Determine the [X, Y] coordinate at the center of the cell enclosing the given text.  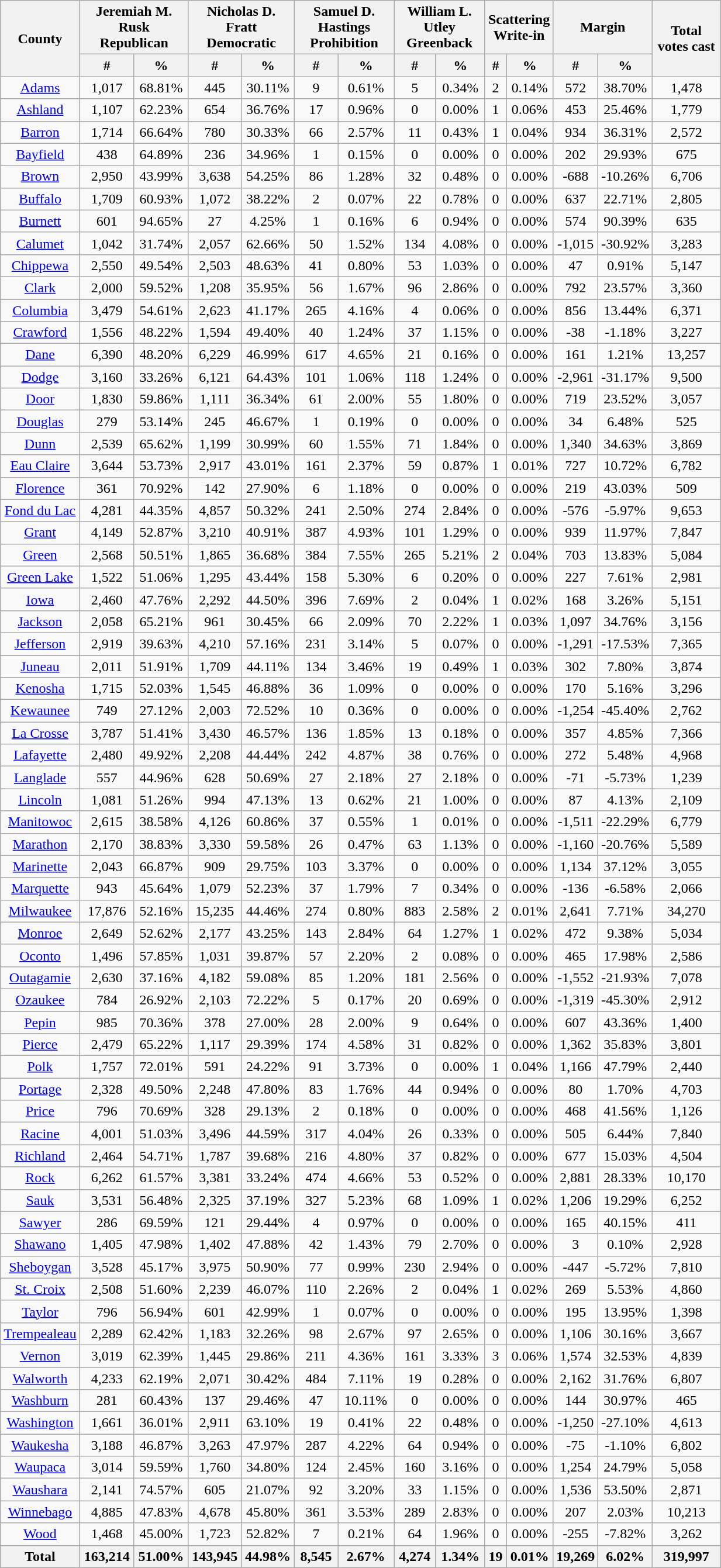
7.61% [626, 577]
468 [575, 1111]
38.70% [626, 88]
-1,291 [575, 644]
County [40, 39]
2.26% [366, 1289]
1.85% [366, 733]
484 [316, 1378]
6,807 [686, 1378]
46.07% [268, 1289]
4.08% [460, 243]
2,928 [686, 1245]
6,371 [686, 310]
-447 [575, 1267]
57.85% [161, 955]
34.80% [268, 1467]
378 [215, 1023]
1,714 [106, 132]
70.92% [161, 488]
2,103 [215, 1000]
30.16% [626, 1334]
-1,254 [575, 711]
654 [215, 110]
7,840 [686, 1134]
51.91% [161, 666]
59 [415, 466]
Price [40, 1111]
1.55% [366, 444]
10 [316, 711]
3,496 [215, 1134]
15,235 [215, 911]
Samuel D. HastingsProhibition [344, 27]
-30.92% [626, 243]
1,031 [215, 955]
-7.82% [626, 1534]
3,263 [215, 1445]
Buffalo [40, 199]
2,981 [686, 577]
46.87% [161, 1445]
11 [415, 132]
160 [415, 1467]
3,262 [686, 1534]
31.76% [626, 1378]
37.12% [626, 866]
Portage [40, 1089]
Wood [40, 1534]
1,107 [106, 110]
48.22% [161, 333]
50.90% [268, 1267]
411 [686, 1222]
207 [575, 1512]
34.96% [268, 154]
3,055 [686, 866]
63 [415, 844]
2,248 [215, 1089]
211 [316, 1356]
60.43% [161, 1401]
780 [215, 132]
48.63% [268, 265]
2.03% [626, 1512]
110 [316, 1289]
Green [40, 555]
15.03% [626, 1156]
49.40% [268, 333]
56.94% [161, 1311]
6,229 [215, 355]
1,865 [215, 555]
165 [575, 1222]
Milwaukee [40, 911]
Ashland [40, 110]
96 [415, 288]
La Crosse [40, 733]
Door [40, 399]
47.83% [161, 1512]
7.71% [626, 911]
3,667 [686, 1334]
3,283 [686, 243]
1,760 [215, 1467]
Pepin [40, 1023]
1,117 [215, 1045]
2,917 [215, 466]
0.10% [626, 1245]
63.10% [268, 1423]
0.19% [366, 422]
33 [415, 1490]
4,001 [106, 1134]
-576 [575, 510]
30.33% [268, 132]
3.16% [460, 1467]
43.03% [626, 488]
453 [575, 110]
4,860 [686, 1289]
0.69% [460, 1000]
53.73% [161, 466]
1.43% [366, 1245]
41.17% [268, 310]
1,206 [575, 1200]
32.26% [268, 1334]
2,289 [106, 1334]
54.71% [161, 1156]
10,170 [686, 1178]
38 [415, 755]
-17.53% [626, 644]
Calumet [40, 243]
792 [575, 288]
19.29% [626, 1200]
3,381 [215, 1178]
Kenosha [40, 689]
6,121 [215, 377]
45.17% [161, 1267]
11.97% [626, 533]
-136 [575, 889]
637 [575, 199]
2,066 [686, 889]
1.70% [626, 1089]
2,003 [215, 711]
46.99% [268, 355]
3,156 [686, 621]
52.62% [161, 933]
Marathon [40, 844]
37.19% [268, 1200]
-21.93% [626, 978]
0.99% [366, 1267]
Lincoln [40, 800]
Lafayette [40, 755]
3,479 [106, 310]
3,528 [106, 1267]
85 [316, 978]
-5.72% [626, 1267]
65.21% [161, 621]
4,703 [686, 1089]
3,787 [106, 733]
4,281 [106, 510]
438 [106, 154]
65.62% [161, 444]
50.32% [268, 510]
1,166 [575, 1067]
3,160 [106, 377]
4,233 [106, 1378]
591 [215, 1067]
1,574 [575, 1356]
2.56% [460, 978]
4.58% [366, 1045]
4.87% [366, 755]
2,208 [215, 755]
51.00% [161, 1556]
1,208 [215, 288]
319,997 [686, 1556]
2.65% [460, 1334]
784 [106, 1000]
472 [575, 933]
6,779 [686, 822]
52.23% [268, 889]
24.79% [626, 1467]
47.80% [268, 1089]
36.68% [268, 555]
-22.29% [626, 822]
86 [316, 177]
Richland [40, 1156]
1,079 [215, 889]
1,017 [106, 88]
29.75% [268, 866]
2,071 [215, 1378]
Bayfield [40, 154]
961 [215, 621]
3,296 [686, 689]
70.69% [161, 1111]
25.46% [626, 110]
2,539 [106, 444]
703 [575, 555]
77 [316, 1267]
-255 [575, 1534]
1.28% [366, 177]
4.80% [366, 1156]
Manitowoc [40, 822]
4.65% [366, 355]
72.22% [268, 1000]
42.99% [268, 1311]
4,968 [686, 755]
281 [106, 1401]
144 [575, 1401]
59.86% [161, 399]
Pierce [40, 1045]
396 [316, 599]
574 [575, 221]
98 [316, 1334]
Jeremiah M. RuskRepublican [134, 27]
0.43% [460, 132]
Dunn [40, 444]
2,630 [106, 978]
44.46% [268, 911]
943 [106, 889]
Sheboygan [40, 1267]
181 [415, 978]
Brown [40, 177]
3,869 [686, 444]
2,000 [106, 288]
47.76% [161, 599]
9,500 [686, 377]
2,550 [106, 265]
0.55% [366, 822]
4,678 [215, 1512]
Total [40, 1556]
29.13% [268, 1111]
-1,250 [575, 1423]
52.87% [161, 533]
2.45% [366, 1467]
1.03% [460, 265]
0.78% [460, 199]
-71 [575, 778]
9.38% [626, 933]
41.56% [626, 1111]
3,210 [215, 533]
3,057 [686, 399]
-1,015 [575, 243]
59.58% [268, 844]
-75 [575, 1445]
47.88% [268, 1245]
1,445 [215, 1356]
4.16% [366, 310]
Fond du Lac [40, 510]
47.79% [626, 1067]
1,106 [575, 1334]
45.64% [161, 889]
Douglas [40, 422]
-1,160 [575, 844]
4,839 [686, 1356]
505 [575, 1134]
2,912 [686, 1000]
227 [575, 577]
2,950 [106, 177]
1.20% [366, 978]
2,615 [106, 822]
727 [575, 466]
1.52% [366, 243]
4,857 [215, 510]
36.34% [268, 399]
269 [575, 1289]
57.16% [268, 644]
2,762 [686, 711]
0.28% [460, 1378]
49.92% [161, 755]
51.03% [161, 1134]
28 [316, 1023]
29.39% [268, 1045]
939 [575, 533]
1,183 [215, 1334]
2.83% [460, 1512]
Oconto [40, 955]
2,043 [106, 866]
103 [316, 866]
53.50% [626, 1490]
2.70% [460, 1245]
56 [316, 288]
17 [316, 110]
35.95% [268, 288]
Green Lake [40, 577]
2,911 [215, 1423]
Winnebago [40, 1512]
2.58% [460, 911]
2,325 [215, 1200]
-45.40% [626, 711]
29.86% [268, 1356]
Outagamie [40, 978]
1,254 [575, 1467]
60.86% [268, 822]
357 [575, 733]
0.33% [460, 1134]
2,586 [686, 955]
9,653 [686, 510]
-1,511 [575, 822]
2,649 [106, 933]
242 [316, 755]
317 [316, 1134]
0.14% [530, 88]
28.33% [626, 1178]
286 [106, 1222]
0.17% [366, 1000]
1,081 [106, 800]
43.25% [268, 933]
1,400 [686, 1023]
4.85% [626, 733]
1,097 [575, 621]
3.14% [366, 644]
1.67% [366, 288]
44.11% [268, 666]
1,536 [575, 1490]
7,078 [686, 978]
3,188 [106, 1445]
7.69% [366, 599]
2,057 [215, 243]
13,257 [686, 355]
William L. UtleyGreenback [440, 27]
5.53% [626, 1289]
4,126 [215, 822]
1.84% [460, 444]
1,239 [686, 778]
2,881 [575, 1178]
47.98% [161, 1245]
1,757 [106, 1067]
2,177 [215, 933]
2,292 [215, 599]
36.31% [626, 132]
43.99% [161, 177]
Barron [40, 132]
50.69% [268, 778]
0.52% [460, 1178]
5,589 [686, 844]
1,126 [686, 1111]
Nicholas D. FrattDemocratic [241, 27]
6.02% [626, 1556]
749 [106, 711]
36.76% [268, 110]
5,058 [686, 1467]
17,876 [106, 911]
Vernon [40, 1356]
70 [415, 621]
3,801 [686, 1045]
39.63% [161, 644]
219 [575, 488]
52.16% [161, 911]
0.76% [460, 755]
1,545 [215, 689]
37.16% [161, 978]
245 [215, 422]
44.44% [268, 755]
70.36% [161, 1023]
1.76% [366, 1089]
83 [316, 1089]
168 [575, 599]
13.44% [626, 310]
43.36% [626, 1023]
Sawyer [40, 1222]
1,594 [215, 333]
118 [415, 377]
170 [575, 689]
87 [575, 800]
2.50% [366, 510]
50.51% [161, 555]
74.57% [161, 1490]
3.33% [460, 1356]
0.91% [626, 265]
79 [415, 1245]
47.97% [268, 1445]
302 [575, 666]
7.11% [366, 1378]
Waukesha [40, 1445]
2,480 [106, 755]
30.11% [268, 88]
27.90% [268, 488]
2,568 [106, 555]
1,468 [106, 1534]
628 [215, 778]
62.42% [161, 1334]
44.96% [161, 778]
3,975 [215, 1267]
Walworth [40, 1378]
1,496 [106, 955]
8,545 [316, 1556]
Washington [40, 1423]
1,522 [106, 577]
13.95% [626, 1311]
6,390 [106, 355]
557 [106, 778]
44.59% [268, 1134]
66.87% [161, 866]
1,398 [686, 1311]
2,508 [106, 1289]
-1.10% [626, 1445]
328 [215, 1111]
4.25% [268, 221]
97 [415, 1334]
445 [215, 88]
4.13% [626, 800]
6.48% [626, 422]
31.74% [161, 243]
3,019 [106, 1356]
2.94% [460, 1267]
236 [215, 154]
41 [316, 265]
1,830 [106, 399]
52.82% [268, 1534]
0.08% [460, 955]
3,014 [106, 1467]
-2,961 [575, 377]
53.14% [161, 422]
20 [415, 1000]
0.41% [366, 1423]
42 [316, 1245]
635 [686, 221]
3.20% [366, 1490]
34.63% [626, 444]
202 [575, 154]
-1,319 [575, 1000]
19,269 [575, 1556]
45.80% [268, 1512]
3,531 [106, 1200]
2,479 [106, 1045]
677 [575, 1156]
Waupaca [40, 1467]
572 [575, 88]
92 [316, 1490]
Eau Claire [40, 466]
57 [316, 955]
0.20% [460, 577]
38.83% [161, 844]
2,919 [106, 644]
856 [575, 310]
6,262 [106, 1178]
5,084 [686, 555]
60 [316, 444]
59.08% [268, 978]
Chippewa [40, 265]
158 [316, 577]
Jefferson [40, 644]
0.62% [366, 800]
7,366 [686, 733]
387 [316, 533]
163,214 [106, 1556]
2.20% [366, 955]
2,170 [106, 844]
2,440 [686, 1067]
68 [415, 1200]
6,706 [686, 177]
94.65% [161, 221]
605 [215, 1490]
1,405 [106, 1245]
1.00% [460, 800]
1.34% [460, 1556]
45.00% [161, 1534]
40.91% [268, 533]
33.26% [161, 377]
Columbia [40, 310]
47.13% [268, 800]
44.50% [268, 599]
1,042 [106, 243]
52.03% [161, 689]
719 [575, 399]
51.26% [161, 800]
90.39% [626, 221]
10,213 [686, 1512]
1,340 [575, 444]
279 [106, 422]
934 [575, 132]
3,638 [215, 177]
Florence [40, 488]
51.41% [161, 733]
Rock [40, 1178]
Burnett [40, 221]
Juneau [40, 666]
1,072 [215, 199]
64.89% [161, 154]
Iowa [40, 599]
36.01% [161, 1423]
1,111 [215, 399]
7,365 [686, 644]
142 [215, 488]
2,109 [686, 800]
3,644 [106, 466]
21.07% [268, 1490]
2,572 [686, 132]
61.57% [161, 1178]
26.92% [161, 1000]
Adams [40, 88]
0.64% [460, 1023]
1.27% [460, 933]
Marinette [40, 866]
Monroe [40, 933]
51.06% [161, 577]
2,011 [106, 666]
124 [316, 1467]
0.15% [366, 154]
994 [215, 800]
7,810 [686, 1267]
Trempealeau [40, 1334]
4,182 [215, 978]
883 [415, 911]
5.21% [460, 555]
30.99% [268, 444]
29.44% [268, 1222]
34.76% [626, 621]
136 [316, 733]
39.68% [268, 1156]
7.55% [366, 555]
5,034 [686, 933]
10.11% [366, 1401]
617 [316, 355]
4,149 [106, 533]
10.72% [626, 466]
43.01% [268, 466]
1,199 [215, 444]
2,623 [215, 310]
22.71% [626, 199]
59.52% [161, 288]
607 [575, 1023]
36 [316, 689]
46.88% [268, 689]
272 [575, 755]
2,805 [686, 199]
Total votes cast [686, 39]
0.21% [366, 1534]
46.67% [268, 422]
2,460 [106, 599]
3.53% [366, 1512]
1,478 [686, 88]
5.30% [366, 577]
71 [415, 444]
1,556 [106, 333]
44 [415, 1089]
241 [316, 510]
32 [415, 177]
231 [316, 644]
-10.26% [626, 177]
38.22% [268, 199]
909 [215, 866]
Shawano [40, 1245]
69.59% [161, 1222]
1.18% [366, 488]
62.19% [161, 1378]
49.54% [161, 265]
40 [316, 333]
1,787 [215, 1156]
0.96% [366, 110]
29.93% [626, 154]
7,847 [686, 533]
80 [575, 1089]
985 [106, 1023]
43.44% [268, 577]
Kewaunee [40, 711]
287 [316, 1445]
0.36% [366, 711]
4.66% [366, 1178]
35.83% [626, 1045]
48.20% [161, 355]
38.58% [161, 822]
6,252 [686, 1200]
-20.76% [626, 844]
2,162 [575, 1378]
65.22% [161, 1045]
3,430 [215, 733]
2.22% [460, 621]
1.13% [460, 844]
3.37% [366, 866]
121 [215, 1222]
Waushara [40, 1490]
143,945 [215, 1556]
4,274 [415, 1556]
68.81% [161, 88]
34 [575, 422]
2,503 [215, 265]
Dane [40, 355]
1.21% [626, 355]
62.66% [268, 243]
509 [686, 488]
4,210 [215, 644]
216 [316, 1156]
2,328 [106, 1089]
39.87% [268, 955]
Crawford [40, 333]
Polk [40, 1067]
56.48% [161, 1200]
1,661 [106, 1423]
2,464 [106, 1156]
54.25% [268, 177]
-688 [575, 177]
23.52% [626, 399]
62.39% [161, 1356]
44.35% [161, 510]
3,360 [686, 288]
61 [316, 399]
-45.30% [626, 1000]
-38 [575, 333]
0.61% [366, 88]
27.00% [268, 1023]
174 [316, 1045]
2.57% [366, 132]
ScatteringWrite-in [519, 27]
49.50% [161, 1089]
7.80% [626, 666]
23.57% [626, 288]
1,402 [215, 1245]
55 [415, 399]
1,723 [215, 1534]
Grant [40, 533]
2.09% [366, 621]
384 [316, 555]
30.97% [626, 1401]
1.29% [460, 533]
Langlade [40, 778]
3,874 [686, 666]
Marquette [40, 889]
-5.97% [626, 510]
3.73% [366, 1067]
50 [316, 243]
143 [316, 933]
44.98% [268, 1556]
Dodge [40, 377]
4.04% [366, 1134]
30.45% [268, 621]
1.79% [366, 889]
1,779 [686, 110]
1,362 [575, 1045]
64.43% [268, 377]
1,715 [106, 689]
3,330 [215, 844]
474 [316, 1178]
54.61% [161, 310]
2,141 [106, 1490]
91 [316, 1067]
1,134 [575, 866]
62.23% [161, 110]
1.96% [460, 1534]
27.12% [161, 711]
3.26% [626, 599]
2.37% [366, 466]
2.86% [460, 288]
Sauk [40, 1200]
-1,552 [575, 978]
13.83% [626, 555]
59.59% [161, 1467]
1.80% [460, 399]
66.64% [161, 132]
675 [686, 154]
33.24% [268, 1178]
1.06% [366, 377]
Margin [603, 27]
0.87% [460, 466]
230 [415, 1267]
-1.18% [626, 333]
40.15% [626, 1222]
Ozaukee [40, 1000]
289 [415, 1512]
51.60% [161, 1289]
30.42% [268, 1378]
Washburn [40, 1401]
Racine [40, 1134]
2,641 [575, 911]
6.44% [626, 1134]
Jackson [40, 621]
46.57% [268, 733]
137 [215, 1401]
4,613 [686, 1423]
St. Croix [40, 1289]
-31.17% [626, 377]
Clark [40, 288]
5,147 [686, 265]
0.49% [460, 666]
1,295 [215, 577]
34,270 [686, 911]
195 [575, 1311]
Taylor [40, 1311]
5.16% [626, 689]
72.01% [161, 1067]
2,239 [215, 1289]
5.23% [366, 1200]
60.93% [161, 199]
3.46% [366, 666]
24.22% [268, 1067]
327 [316, 1200]
-5.73% [626, 778]
4,504 [686, 1156]
4.36% [366, 1356]
6,782 [686, 466]
29.46% [268, 1401]
6,802 [686, 1445]
2,871 [686, 1490]
72.52% [268, 711]
525 [686, 422]
3,227 [686, 333]
4.93% [366, 533]
0.97% [366, 1222]
5.48% [626, 755]
4,885 [106, 1512]
4.22% [366, 1445]
32.53% [626, 1356]
17.98% [626, 955]
31 [415, 1045]
0.47% [366, 844]
-6.58% [626, 889]
-27.10% [626, 1423]
2,058 [106, 621]
5,151 [686, 599]
